Pinpoint the cell where the given text exists, returning its (x, y) midpoint coordinate. 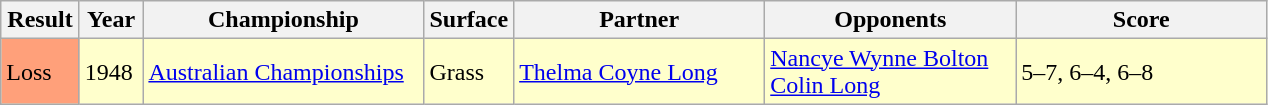
Surface (469, 20)
Australian Championships (284, 72)
1948 (111, 72)
Grass (469, 72)
Partner (640, 20)
Year (111, 20)
5–7, 6–4, 6–8 (1142, 72)
Loss (40, 72)
Score (1142, 20)
Opponents (890, 20)
Thelma Coyne Long (640, 72)
Result (40, 20)
Championship (284, 20)
Nancye Wynne Bolton Colin Long (890, 72)
